Locate the cell with the specified text and output its (X, Y) center coordinate. 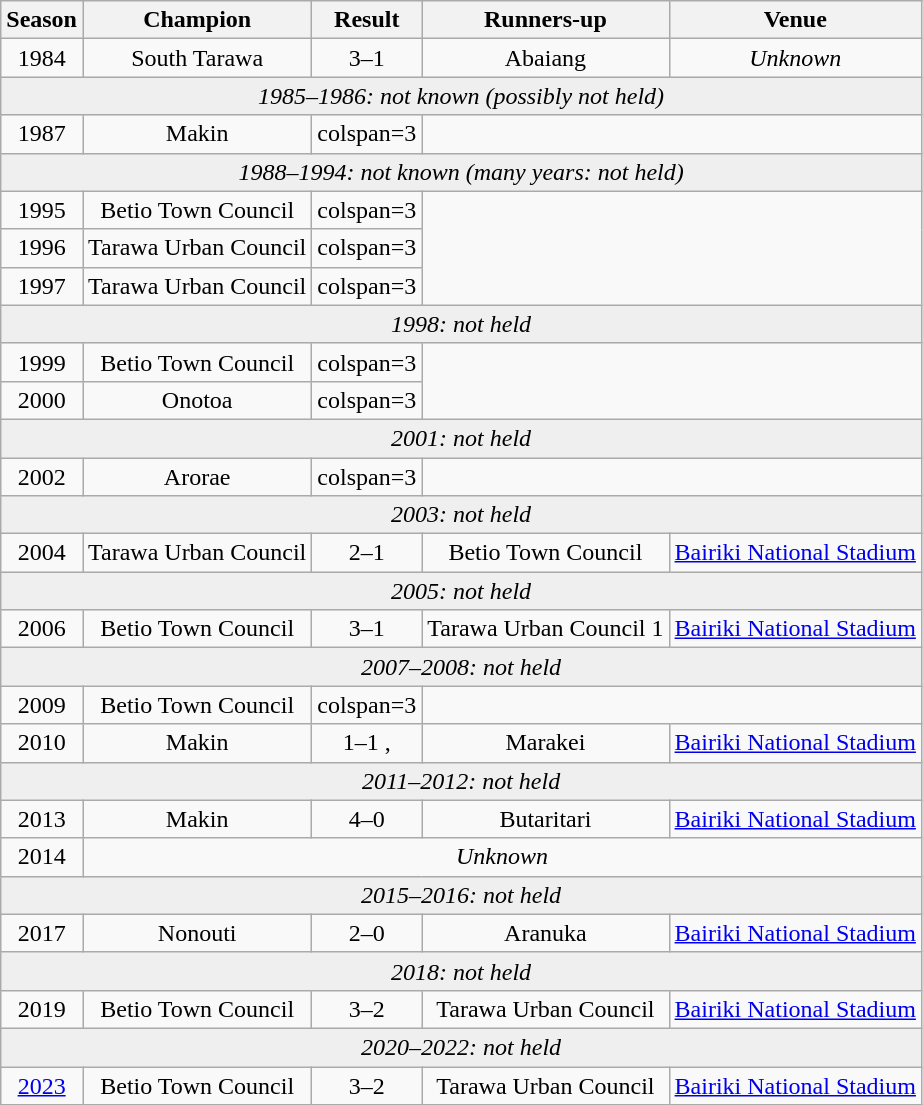
2015–2016: not held (462, 895)
1987 (42, 134)
Result (367, 20)
2009 (42, 705)
1988–1994: not known (many years: not held) (462, 172)
2001: not held (462, 438)
Abaiang (546, 58)
1–1 , (367, 743)
2013 (42, 819)
2010 (42, 743)
Tarawa Urban Council 1 (546, 629)
Season (42, 20)
South Tarawa (196, 58)
2020–2022: not held (462, 1047)
2–1 (367, 553)
1985–1986: not known (possibly not held) (462, 96)
2003: not held (462, 515)
1995 (42, 210)
2–0 (367, 933)
2014 (42, 857)
2023 (42, 1085)
1998: not held (462, 324)
Champion (196, 20)
2011–2012: not held (462, 781)
2005: not held (462, 591)
2004 (42, 553)
Onotoa (196, 400)
1984 (42, 58)
4–0 (367, 819)
Marakei (546, 743)
1997 (42, 286)
1999 (42, 362)
2007–2008: not held (462, 667)
2006 (42, 629)
Runners-up (546, 20)
Venue (795, 20)
Aranuka (546, 933)
2017 (42, 933)
2000 (42, 400)
2019 (42, 1009)
1996 (42, 248)
Butaritari (546, 819)
2018: not held (462, 971)
2002 (42, 477)
Arorae (196, 477)
Nonouti (196, 933)
